Output the [X, Y] coordinate of the center of the cell containing the given text.  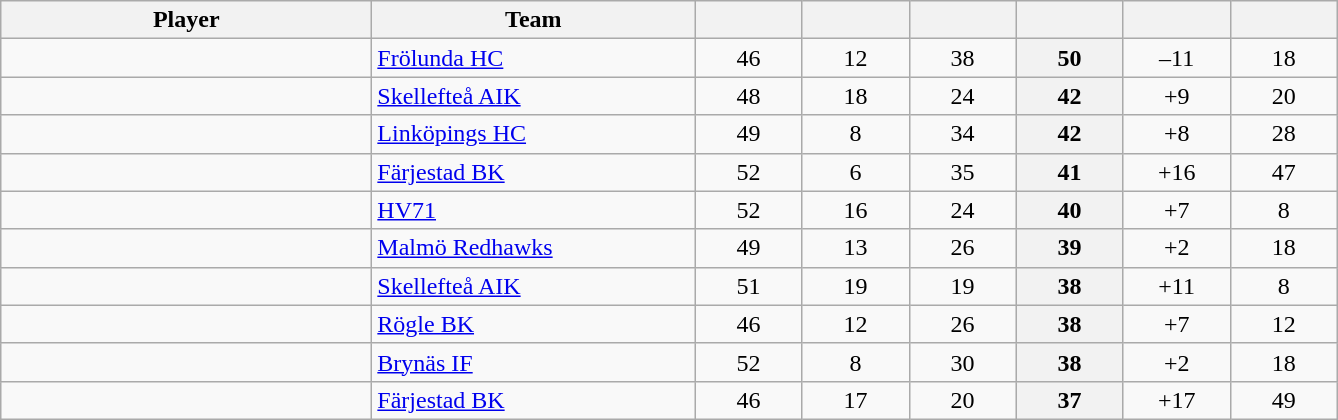
28 [1284, 134]
6 [856, 172]
34 [962, 134]
51 [748, 286]
+16 [1176, 172]
Brynäs IF [534, 362]
Linköpings HC [534, 134]
+8 [1176, 134]
+11 [1176, 286]
40 [1070, 210]
47 [1284, 172]
Team [534, 20]
–11 [1176, 58]
Frölunda HC [534, 58]
30 [962, 362]
39 [1070, 248]
17 [856, 400]
16 [856, 210]
35 [962, 172]
48 [748, 96]
Player [186, 20]
+17 [1176, 400]
Malmö Redhawks [534, 248]
50 [1070, 58]
+9 [1176, 96]
HV71 [534, 210]
Rögle BK [534, 324]
41 [1070, 172]
13 [856, 248]
37 [1070, 400]
